Locate the cell with the specified text and output its [X, Y] center coordinate. 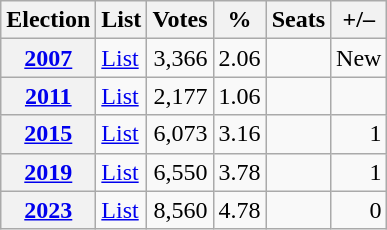
2007 [48, 58]
2015 [48, 134]
Seats [298, 20]
1.06 [240, 96]
% [240, 20]
Election [48, 20]
0 [359, 210]
2,177 [180, 96]
4.78 [240, 210]
3,366 [180, 58]
6,550 [180, 172]
3.16 [240, 134]
2023 [48, 210]
Votes [180, 20]
2.06 [240, 58]
2011 [48, 96]
+/– [359, 20]
New [359, 58]
2019 [48, 172]
3.78 [240, 172]
8,560 [180, 210]
6,073 [180, 134]
